Capture the cell that displays the provided text and extract its (x, y) central coordinate. 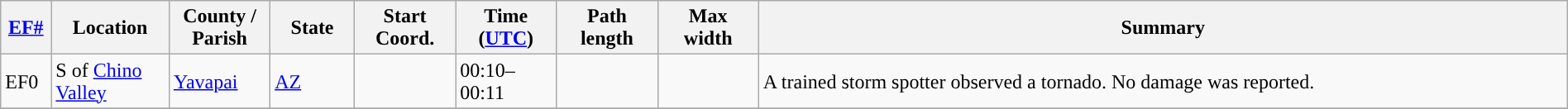
EF0 (26, 81)
A trained storm spotter observed a tornado. No damage was reported. (1163, 81)
EF# (26, 28)
Start Coord. (404, 28)
Location (111, 28)
AZ (313, 81)
00:10–00:11 (506, 81)
State (313, 28)
Time (UTC) (506, 28)
Path length (607, 28)
County / Parish (219, 28)
Yavapai (219, 81)
Max width (708, 28)
S of Chino Valley (111, 81)
Summary (1163, 28)
